Return [x, y] of the center of cell containing provided text 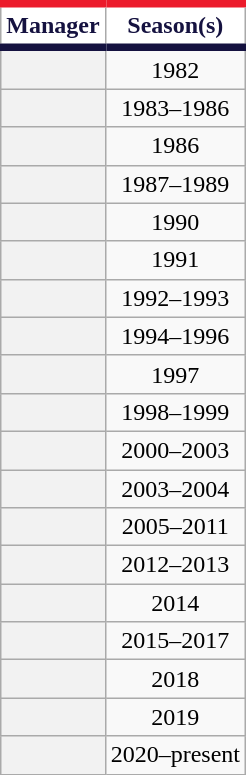
1982 [175, 68]
2019 [175, 717]
Manager [53, 26]
2005–2011 [175, 527]
1983–1986 [175, 108]
1986 [175, 146]
2000–2003 [175, 450]
1997 [175, 374]
1991 [175, 260]
2003–2004 [175, 489]
2014 [175, 603]
2020–present [175, 755]
1998–1999 [175, 412]
1990 [175, 222]
2012–2013 [175, 565]
2015–2017 [175, 641]
1992–1993 [175, 298]
1987–1989 [175, 184]
Season(s) [175, 26]
1994–1996 [175, 336]
2018 [175, 679]
